Return [x, y] of the center of cell containing provided text 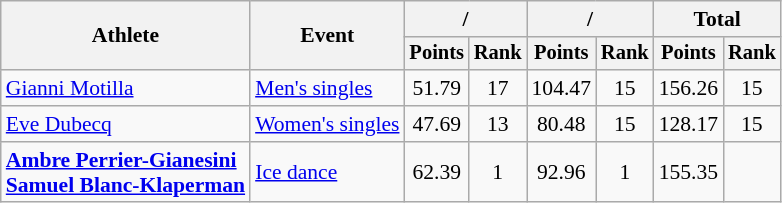
62.39 [437, 172]
Event [327, 36]
51.79 [437, 88]
Athlete [126, 36]
80.48 [560, 124]
Ice dance [327, 172]
Men's singles [327, 88]
Ambre Perrier-GianesiniSamuel Blanc-Klaperman [126, 172]
Eve Dubecq [126, 124]
92.96 [560, 172]
13 [498, 124]
104.47 [560, 88]
128.17 [688, 124]
Total [718, 19]
Women's singles [327, 124]
Gianni Motilla [126, 88]
47.69 [437, 124]
155.35 [688, 172]
17 [498, 88]
156.26 [688, 88]
